Pinpoint the cell where the given text exists, returning its [X, Y] midpoint coordinate. 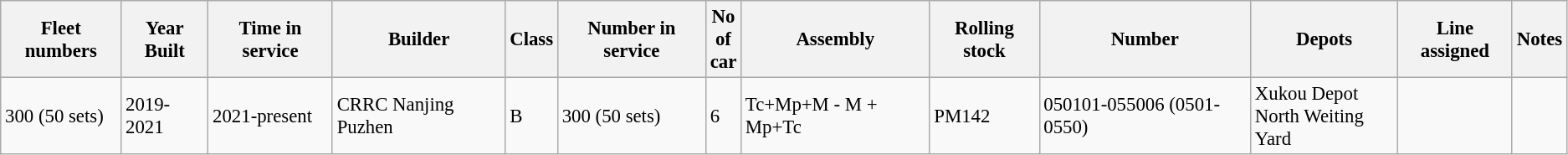
Builder [418, 39]
No of car [723, 39]
Notes [1540, 39]
Xukou DepotNorth Weiting Yard [1325, 116]
Year Built [165, 39]
Number [1145, 39]
Tc+Mp+M - M + Mp+Tc [835, 116]
6 [723, 116]
B [532, 116]
2021-present [271, 116]
Line assigned [1454, 39]
Time in service [271, 39]
Fleet numbers [61, 39]
Number in service [631, 39]
Assembly [835, 39]
050101-055006 (0501-0550) [1145, 116]
Rolling stock [984, 39]
Depots [1325, 39]
Class [532, 39]
CRRC Nanjing Puzhen [418, 116]
2019-2021 [165, 116]
PM142 [984, 116]
